Capture the cell that displays the provided text and extract its [x, y] central coordinate. 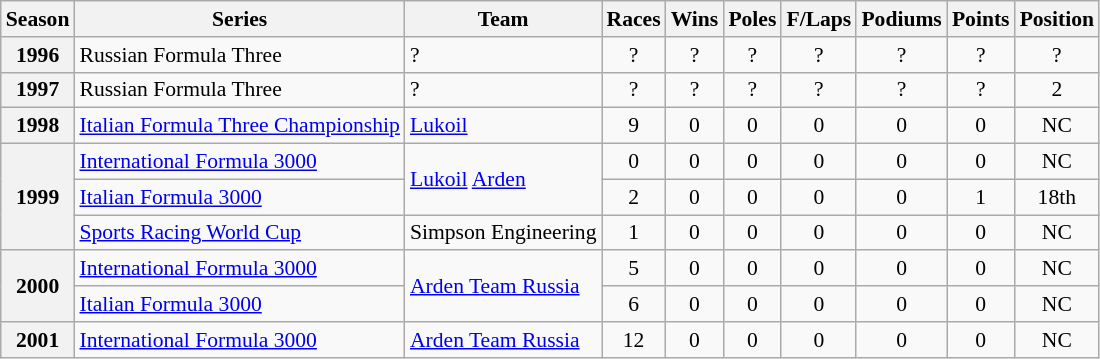
Position [1057, 19]
Wins [695, 19]
Series [239, 19]
18th [1057, 197]
Points [981, 19]
5 [634, 269]
Podiums [902, 19]
Simpson Engineering [504, 233]
1999 [38, 198]
Races [634, 19]
1996 [38, 55]
F/Laps [818, 19]
12 [634, 340]
1998 [38, 126]
Season [38, 19]
Poles [752, 19]
2001 [38, 340]
2000 [38, 286]
6 [634, 304]
Sports Racing World Cup [239, 233]
Lukoil Arden [504, 180]
9 [634, 126]
Italian Formula Three Championship [239, 126]
Lukoil [504, 126]
Team [504, 19]
1997 [38, 90]
